Pinpoint the cell where the given text exists, returning its [x, y] midpoint coordinate. 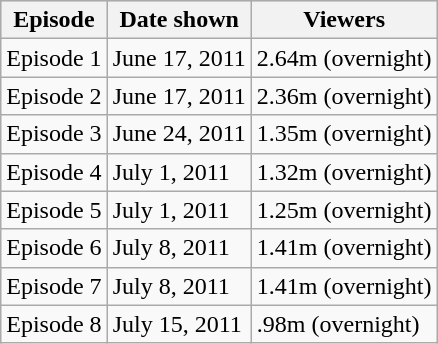
Episode 5 [54, 210]
Episode [54, 20]
1.35m (overnight) [344, 134]
2.36m (overnight) [344, 96]
Episode 2 [54, 96]
June 24, 2011 [179, 134]
Episode 1 [54, 58]
Episode 4 [54, 172]
Viewers [344, 20]
Episode 7 [54, 286]
1.25m (overnight) [344, 210]
Episode 3 [54, 134]
2.64m (overnight) [344, 58]
Date shown [179, 20]
1.32m (overnight) [344, 172]
Episode 8 [54, 324]
.98m (overnight) [344, 324]
Episode 6 [54, 248]
July 15, 2011 [179, 324]
